For the text-containing cell, return its midpoint in (x, y) coordinate format. 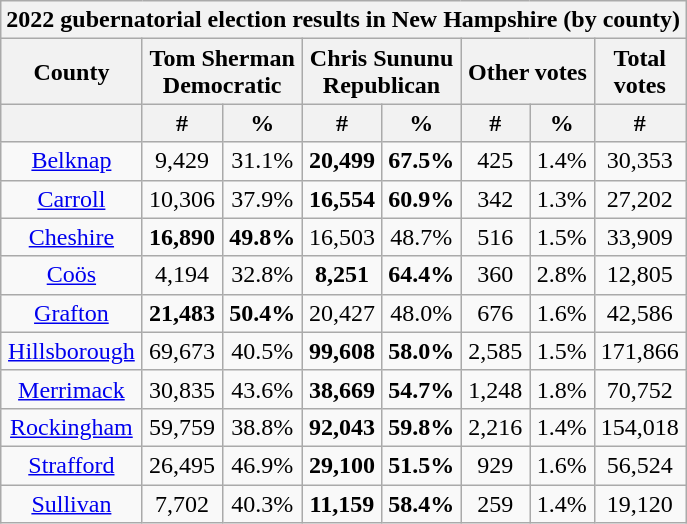
Carroll (72, 199)
1.8% (562, 389)
99,608 (342, 351)
4,194 (182, 275)
2022 gubernatorial election results in New Hampshire (by county) (344, 20)
Totalvotes (640, 72)
Chris SununuRepublican (381, 72)
8,251 (342, 275)
30,353 (640, 161)
51.5% (422, 465)
27,202 (640, 199)
50.4% (262, 313)
19,120 (640, 503)
60.9% (422, 199)
16,554 (342, 199)
67.5% (422, 161)
2,585 (496, 351)
58.4% (422, 503)
26,495 (182, 465)
30,835 (182, 389)
56,524 (640, 465)
Sullivan (72, 503)
37.9% (262, 199)
10,306 (182, 199)
Other votes (528, 72)
38,669 (342, 389)
1,248 (496, 389)
1.3% (562, 199)
46.9% (262, 465)
12,805 (640, 275)
70,752 (640, 389)
County (72, 72)
425 (496, 161)
Strafford (72, 465)
Rockingham (72, 427)
31.1% (262, 161)
29,100 (342, 465)
Belknap (72, 161)
59.8% (422, 427)
32.8% (262, 275)
69,673 (182, 351)
43.6% (262, 389)
20,499 (342, 161)
54.7% (422, 389)
Grafton (72, 313)
49.8% (262, 237)
9,429 (182, 161)
42,586 (640, 313)
48.7% (422, 237)
171,866 (640, 351)
2.8% (562, 275)
Hillsborough (72, 351)
48.0% (422, 313)
360 (496, 275)
16,503 (342, 237)
342 (496, 199)
92,043 (342, 427)
40.5% (262, 351)
929 (496, 465)
21,483 (182, 313)
516 (496, 237)
16,890 (182, 237)
154,018 (640, 427)
20,427 (342, 313)
7,702 (182, 503)
64.4% (422, 275)
2,216 (496, 427)
Coös (72, 275)
Merrimack (72, 389)
40.3% (262, 503)
Cheshire (72, 237)
259 (496, 503)
38.8% (262, 427)
11,159 (342, 503)
676 (496, 313)
58.0% (422, 351)
33,909 (640, 237)
Tom ShermanDemocratic (222, 72)
59,759 (182, 427)
